Identify which cell holds the provided text, then report its [X, Y] central coordinate. 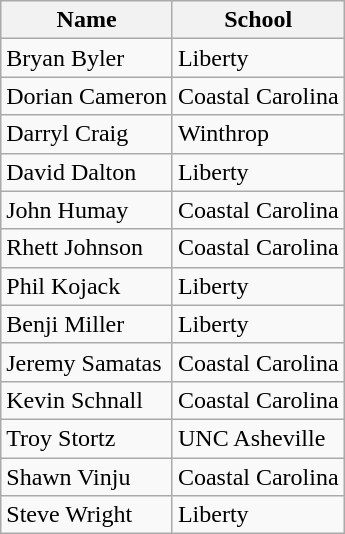
School [258, 20]
David Dalton [87, 172]
Phil Kojack [87, 286]
UNC Asheville [258, 438]
John Humay [87, 210]
Darryl Craig [87, 134]
Name [87, 20]
Benji Miller [87, 324]
Winthrop [258, 134]
Shawn Vinju [87, 477]
Steve Wright [87, 515]
Jeremy Samatas [87, 362]
Dorian Cameron [87, 96]
Kevin Schnall [87, 400]
Bryan Byler [87, 58]
Troy Stortz [87, 438]
Rhett Johnson [87, 248]
